For the text-containing cell, return its midpoint in (x, y) coordinate format. 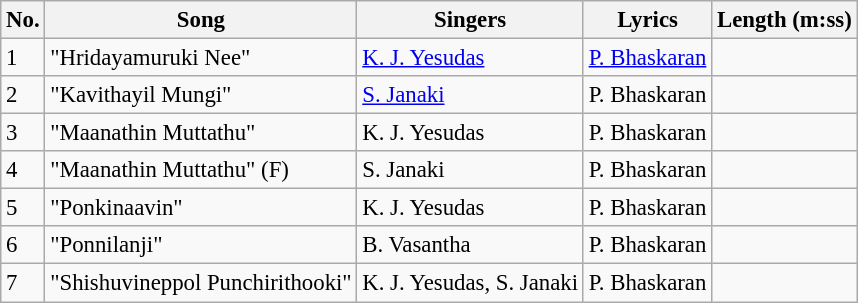
"Shishuvineppol Punchirithooki" (201, 283)
Singers (470, 20)
"Hridayamuruki Nee" (201, 58)
"Kavithayil Mungi" (201, 95)
"Ponnilanji" (201, 245)
4 (23, 170)
5 (23, 208)
Length (m:ss) (784, 20)
Lyrics (647, 20)
7 (23, 283)
Song (201, 20)
6 (23, 245)
1 (23, 58)
2 (23, 95)
B. Vasantha (470, 245)
3 (23, 133)
K. J. Yesudas, S. Janaki (470, 283)
"Ponkinaavin" (201, 208)
"Maanathin Muttathu" (F) (201, 170)
No. (23, 20)
"Maanathin Muttathu" (201, 133)
